Pinpoint the cell where the given text exists, returning its (x, y) midpoint coordinate. 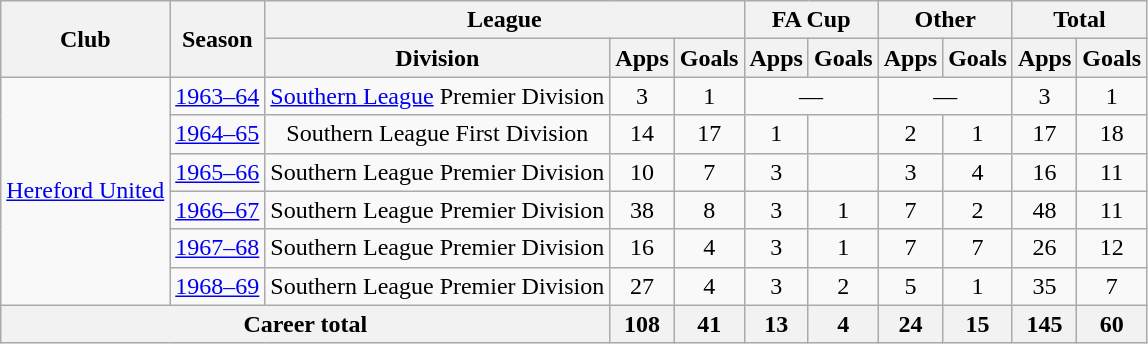
Club (86, 39)
FA Cup (811, 20)
14 (642, 134)
1968–69 (218, 286)
108 (642, 324)
38 (642, 210)
Other (945, 20)
Division (438, 58)
26 (1044, 248)
10 (642, 172)
18 (1112, 134)
15 (978, 324)
Total (1079, 20)
12 (1112, 248)
1965–66 (218, 172)
Southern League First Division (438, 134)
Hereford United (86, 191)
48 (1044, 210)
1967–68 (218, 248)
1964–65 (218, 134)
41 (709, 324)
145 (1044, 324)
60 (1112, 324)
1963–64 (218, 96)
Career total (306, 324)
24 (910, 324)
League (504, 20)
Season (218, 39)
35 (1044, 286)
27 (642, 286)
13 (776, 324)
5 (910, 286)
8 (709, 210)
1966–67 (218, 210)
